Locate the cell with the specified text and output its (X, Y) center coordinate. 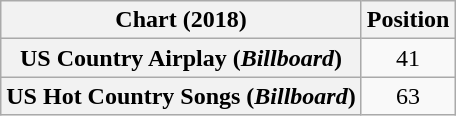
Position (408, 20)
Chart (2018) (181, 20)
US Hot Country Songs (Billboard) (181, 96)
63 (408, 96)
41 (408, 58)
US Country Airplay (Billboard) (181, 58)
